Output the (x, y) coordinate of the center of the cell containing the given text.  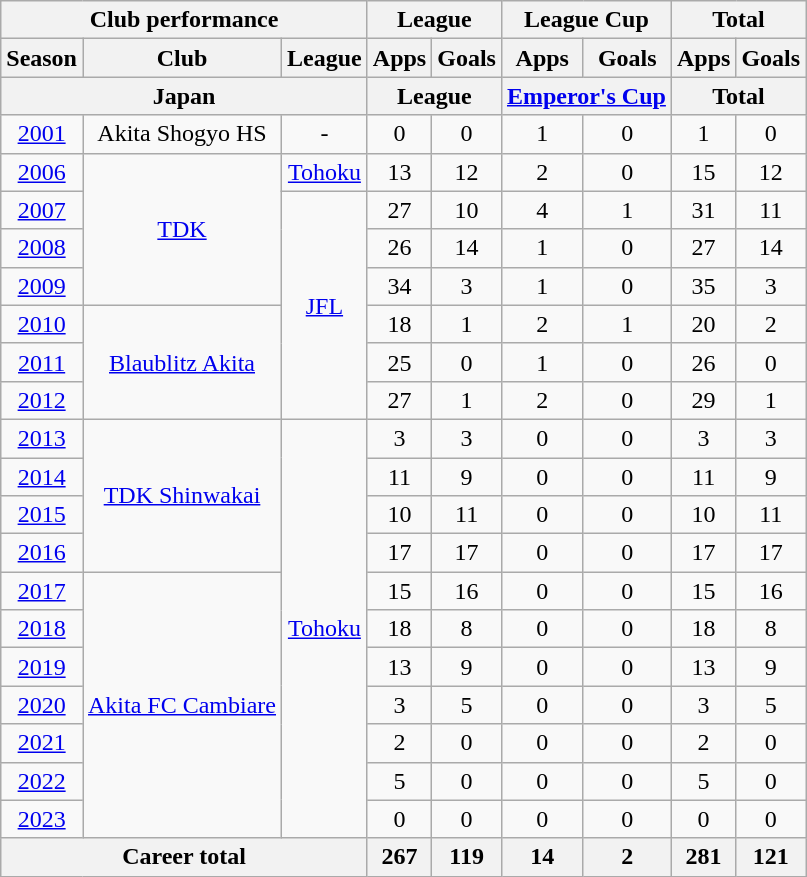
2014 (42, 477)
TDK Shinwakai (182, 495)
TDK (182, 229)
281 (703, 857)
Akita Shogyo HS (182, 134)
2001 (42, 134)
20 (703, 324)
Akita FC Cambiare (182, 705)
2010 (42, 324)
Japan (184, 96)
2008 (42, 248)
Career total (184, 857)
2018 (42, 629)
Club performance (184, 20)
2009 (42, 286)
2019 (42, 667)
2016 (42, 553)
31 (703, 210)
2022 (42, 781)
League Cup (586, 20)
121 (771, 857)
34 (399, 286)
2021 (42, 743)
35 (703, 286)
JFL (325, 305)
2020 (42, 705)
2006 (42, 172)
2011 (42, 362)
Season (42, 58)
2017 (42, 591)
29 (703, 400)
2023 (42, 819)
Blaublitz Akita (182, 362)
2012 (42, 400)
4 (542, 210)
119 (467, 857)
Club (182, 58)
2007 (42, 210)
267 (399, 857)
25 (399, 362)
2015 (42, 515)
- (325, 134)
2013 (42, 438)
Emperor's Cup (586, 96)
